Scan for the cell matching the given text and deliver its [X, Y] coordinate at center. 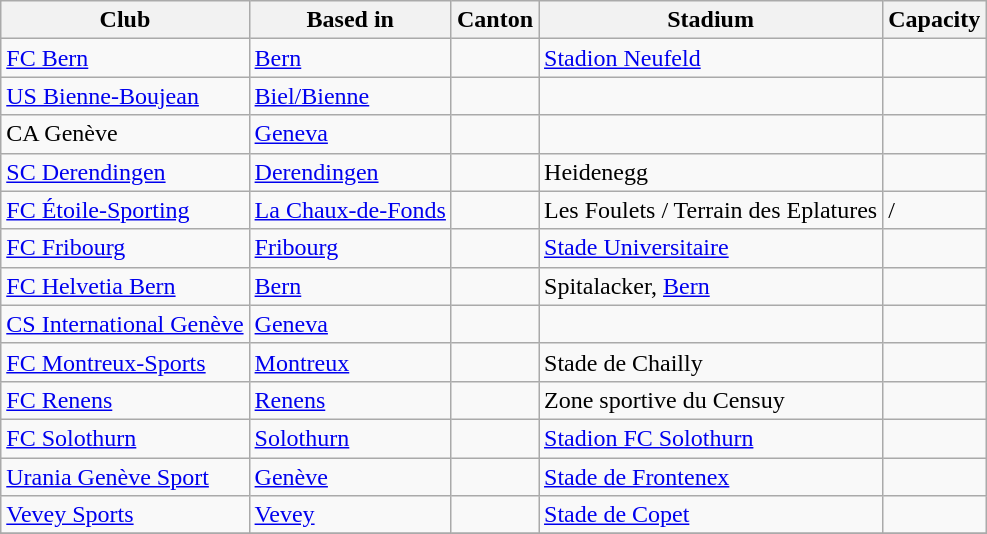
FC Étoile-Sporting [125, 210]
Zone sportive du Censuy [711, 400]
Vevey [350, 515]
Stade de Chailly [711, 362]
Solothurn [350, 438]
Spitalacker, Bern [711, 286]
Stade de Copet [711, 515]
Stadium [711, 20]
/ [934, 210]
Biel/Bienne [350, 96]
FC Renens [125, 400]
US Bienne-Boujean [125, 96]
FC Fribourg [125, 248]
Stadion FC Solothurn [711, 438]
Based in [350, 20]
Stade Universitaire [711, 248]
Club [125, 20]
Montreux [350, 362]
La Chaux-de-Fonds [350, 210]
Renens [350, 400]
CA Genève [125, 134]
Stade de Frontenex [711, 477]
Stadion Neufeld [711, 58]
Canton [494, 20]
Les Foulets / Terrain des Eplatures [711, 210]
FC Montreux-Sports [125, 362]
Heidenegg [711, 172]
Capacity [934, 20]
Urania Genève Sport [125, 477]
FC Solothurn [125, 438]
SC Derendingen [125, 172]
Fribourg [350, 248]
Derendingen [350, 172]
FC Helvetia Bern [125, 286]
Genève [350, 477]
FC Bern [125, 58]
CS International Genève [125, 324]
Vevey Sports [125, 515]
